Pinpoint the cell where the given text exists, returning its (x, y) midpoint coordinate. 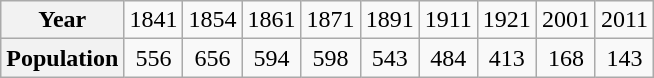
1891 (390, 20)
Population (62, 58)
1841 (154, 20)
143 (624, 58)
Year (62, 20)
2001 (566, 20)
168 (566, 58)
484 (448, 58)
594 (272, 58)
413 (506, 58)
1861 (272, 20)
1911 (448, 20)
2011 (624, 20)
1854 (212, 20)
598 (330, 58)
656 (212, 58)
1871 (330, 20)
556 (154, 58)
1921 (506, 20)
543 (390, 58)
